Find where the given text appears and provide that cell's center as (X, Y) coordinate. 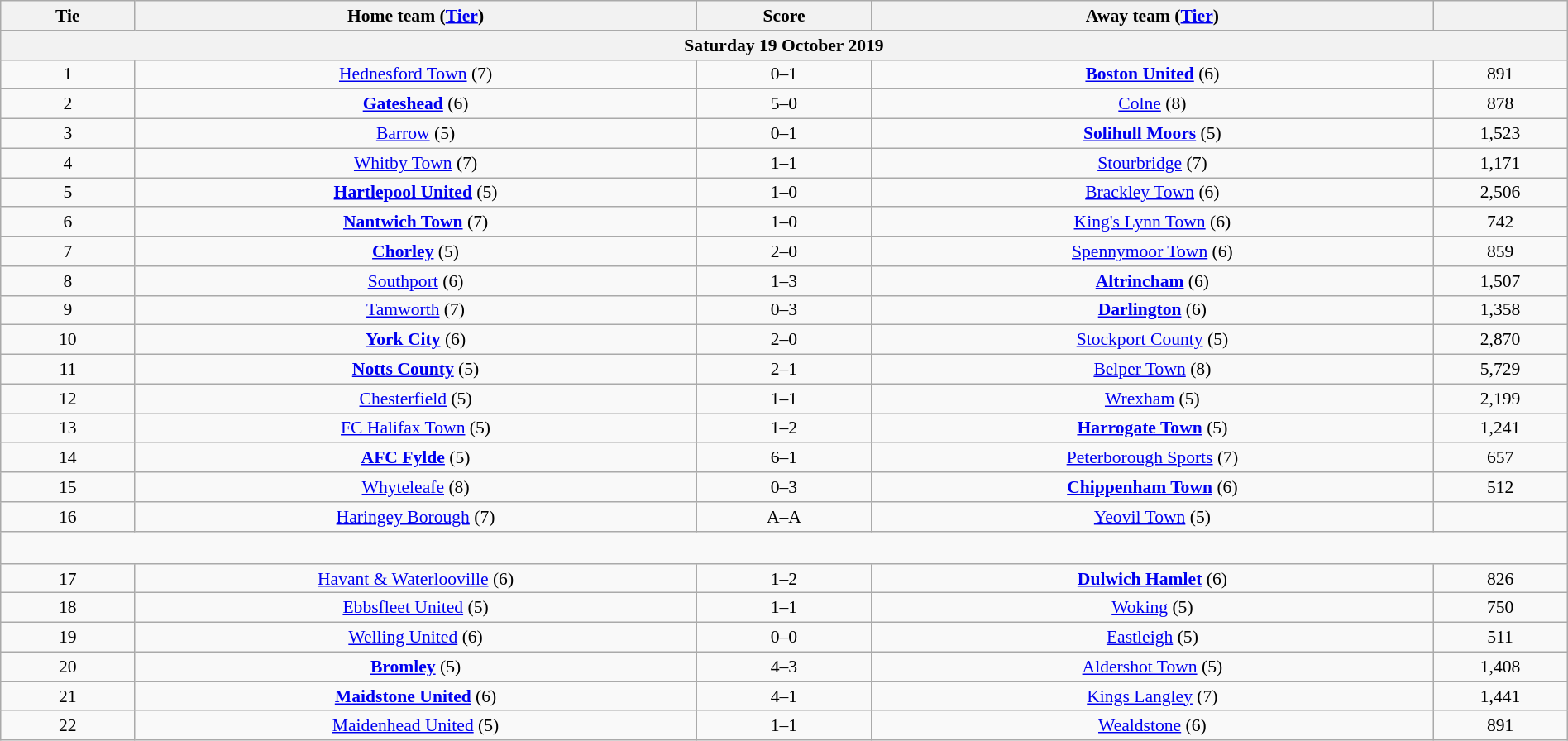
Nantwich Town (7) (415, 222)
Stourbridge (7) (1153, 163)
657 (1500, 458)
Chippenham Town (6) (1153, 487)
King's Lynn Town (6) (1153, 222)
1,507 (1500, 281)
4–1 (784, 696)
Away team (Tier) (1153, 16)
A–A (784, 517)
Maidstone United (6) (415, 696)
2,506 (1500, 193)
York City (6) (415, 340)
6 (68, 222)
Gateshead (6) (415, 104)
7 (68, 251)
11 (68, 370)
Havant & Waterlooville (6) (415, 579)
10 (68, 340)
5 (68, 193)
Tamworth (7) (415, 310)
Belper Town (8) (1153, 370)
12 (68, 399)
Harrogate Town (5) (1153, 428)
Bromley (5) (415, 667)
Yeovil Town (5) (1153, 517)
21 (68, 696)
0–0 (784, 638)
Notts County (5) (415, 370)
13 (68, 428)
4–3 (784, 667)
512 (1500, 487)
2 (68, 104)
1 (68, 74)
6–1 (784, 458)
14 (68, 458)
4 (68, 163)
Woking (5) (1153, 608)
Saturday 19 October 2019 (784, 45)
Dulwich Hamlet (6) (1153, 579)
Whitby Town (7) (415, 163)
FC Halifax Town (5) (415, 428)
Ebbsfleet United (5) (415, 608)
Score (784, 16)
Hednesford Town (7) (415, 74)
Welling United (6) (415, 638)
511 (1500, 638)
Tie (68, 16)
1,523 (1500, 134)
Eastleigh (5) (1153, 638)
Home team (Tier) (415, 16)
1,408 (1500, 667)
Wrexham (5) (1153, 399)
1,441 (1500, 696)
Chesterfield (5) (415, 399)
Spennymoor Town (6) (1153, 251)
1–3 (784, 281)
Boston United (6) (1153, 74)
15 (68, 487)
Solihull Moors (5) (1153, 134)
5,729 (1500, 370)
16 (68, 517)
Stockport County (5) (1153, 340)
859 (1500, 251)
826 (1500, 579)
Aldershot Town (5) (1153, 667)
Haringey Borough (7) (415, 517)
1,241 (1500, 428)
Brackley Town (6) (1153, 193)
2–1 (784, 370)
1,358 (1500, 310)
Barrow (5) (415, 134)
1,171 (1500, 163)
22 (68, 726)
17 (68, 579)
Chorley (5) (415, 251)
Hartlepool United (5) (415, 193)
2,870 (1500, 340)
5–0 (784, 104)
9 (68, 310)
Peterborough Sports (7) (1153, 458)
3 (68, 134)
8 (68, 281)
750 (1500, 608)
Altrincham (6) (1153, 281)
Colne (8) (1153, 104)
878 (1500, 104)
742 (1500, 222)
Southport (6) (415, 281)
19 (68, 638)
18 (68, 608)
2,199 (1500, 399)
20 (68, 667)
Whyteleafe (8) (415, 487)
Darlington (6) (1153, 310)
Maidenhead United (5) (415, 726)
Wealdstone (6) (1153, 726)
Kings Langley (7) (1153, 696)
AFC Fylde (5) (415, 458)
